Extract the (X, Y) coordinate from the center of the cell holding the provided text.  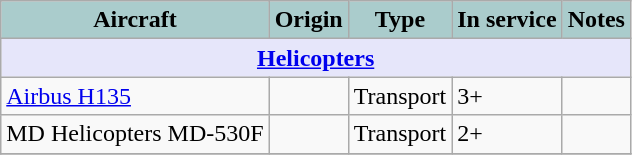
In service (507, 20)
Aircraft (135, 20)
Origin (308, 20)
MD Helicopters MD-530F (135, 134)
Notes (596, 20)
3+ (507, 96)
Type (400, 20)
Helicopters (316, 58)
Airbus H135 (135, 96)
2+ (507, 134)
